Pinpoint the cell where the given text exists, returning its (x, y) midpoint coordinate. 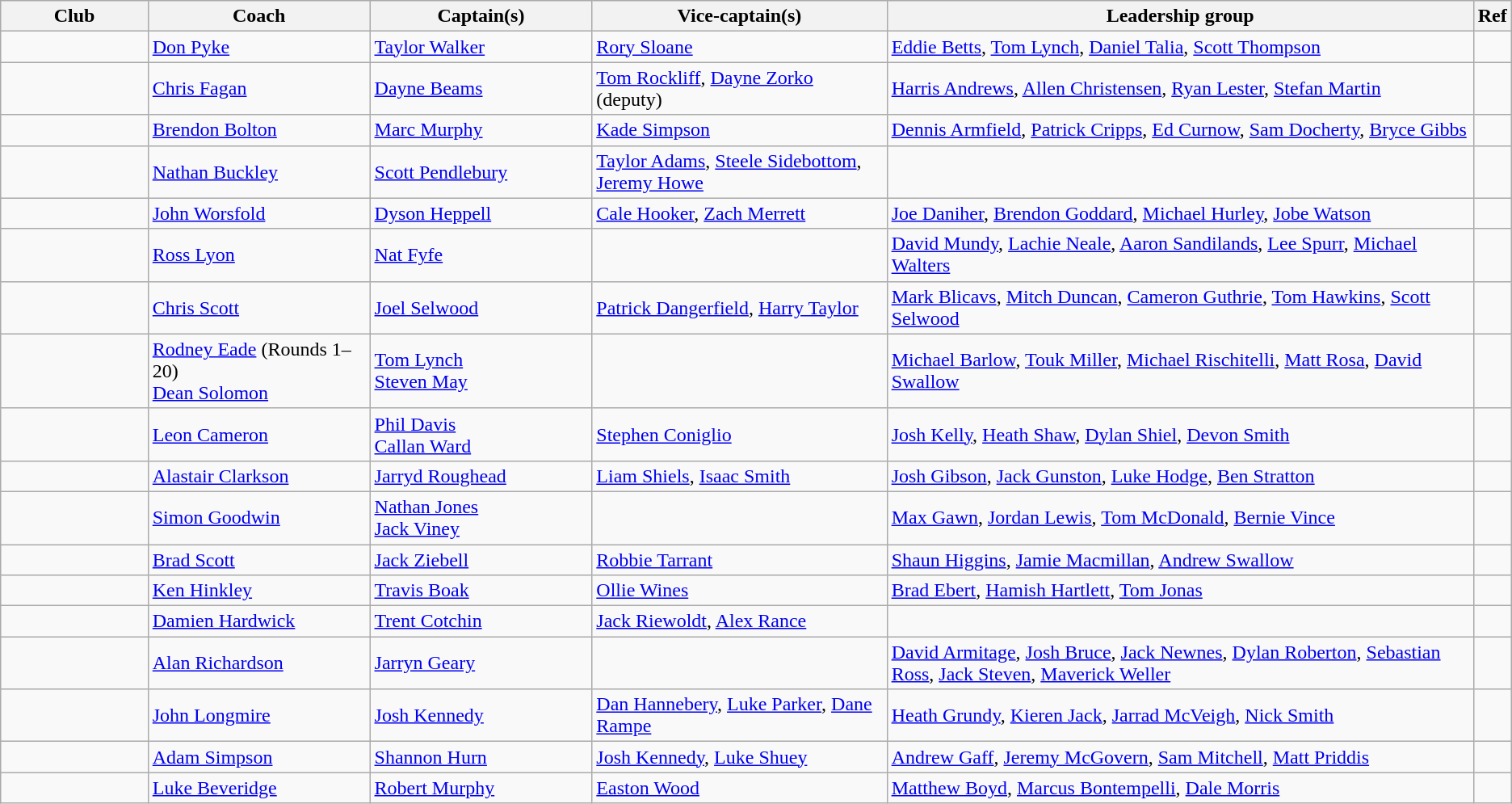
Joe Daniher, Brendon Goddard, Michael Hurley, Jobe Watson (1180, 213)
Tom Lynch Steven May (481, 371)
Nat Fyfe (481, 255)
Ken Hinkley (258, 591)
Matthew Boyd, Marcus Bontempelli, Dale Morris (1180, 788)
Phil Davis Callan Ward (481, 435)
Captain(s) (481, 16)
Heath Grundy, Kieren Jack, Jarrad McVeigh, Nick Smith (1180, 716)
Trent Cotchin (481, 621)
Josh Gibson, Jack Gunston, Luke Hodge, Ben Stratton (1180, 476)
Luke Beveridge (258, 788)
Don Pyke (258, 47)
Rodney Eade (Rounds 1–20)Dean Solomon (258, 371)
Jack Ziebell (481, 560)
Josh Kennedy (481, 716)
Liam Shiels, Isaac Smith (740, 476)
Ref (1493, 16)
Harris Andrews, Allen Christensen, Ryan Lester, Stefan Martin (1180, 89)
Cale Hooker, Zach Merrett (740, 213)
Michael Barlow, Touk Miller, Michael Rischitelli, Matt Rosa, David Swallow (1180, 371)
Shannon Hurn (481, 757)
Adam Simpson (258, 757)
Dan Hannebery, Luke Parker, Dane Rampe (740, 716)
Vice-captain(s) (740, 16)
Patrick Dangerfield, Harry Taylor (740, 307)
Ollie Wines (740, 591)
Josh Kelly, Heath Shaw, Dylan Shiel, Devon Smith (1180, 435)
Scott Pendlebury (481, 171)
Rory Sloane (740, 47)
Brendon Bolton (258, 130)
Alastair Clarkson (258, 476)
Leadership group (1180, 16)
Damien Hardwick (258, 621)
David Mundy, Lachie Neale, Aaron Sandilands, Lee Spurr, Michael Walters (1180, 255)
Club (74, 16)
Dennis Armfield, Patrick Cripps, Ed Curnow, Sam Docherty, Bryce Gibbs (1180, 130)
Jarryd Roughead (481, 476)
Alan Richardson (258, 663)
Jack Riewoldt, Alex Rance (740, 621)
Leon Cameron (258, 435)
Dayne Beams (481, 89)
Josh Kennedy, Luke Shuey (740, 757)
David Armitage, Josh Bruce, Jack Newnes, Dylan Roberton, Sebastian Ross, Jack Steven, Maverick Weller (1180, 663)
Brad Ebert, Hamish Hartlett, Tom Jonas (1180, 591)
John Worsfold (258, 213)
Brad Scott (258, 560)
Robbie Tarrant (740, 560)
Easton Wood (740, 788)
Eddie Betts, Tom Lynch, Daniel Talia, Scott Thompson (1180, 47)
Nathan JonesJack Viney (481, 517)
Taylor Walker (481, 47)
Taylor Adams, Steele Sidebottom, Jeremy Howe (740, 171)
Dyson Heppell (481, 213)
Kade Simpson (740, 130)
Joel Selwood (481, 307)
Chris Scott (258, 307)
Simon Goodwin (258, 517)
Mark Blicavs, Mitch Duncan, Cameron Guthrie, Tom Hawkins, Scott Selwood (1180, 307)
Andrew Gaff, Jeremy McGovern, Sam Mitchell, Matt Priddis (1180, 757)
Tom Rockliff, Dayne Zorko (deputy) (740, 89)
Stephen Coniglio (740, 435)
Ross Lyon (258, 255)
John Longmire (258, 716)
Travis Boak (481, 591)
Shaun Higgins, Jamie Macmillan, Andrew Swallow (1180, 560)
Chris Fagan (258, 89)
Max Gawn, Jordan Lewis, Tom McDonald, Bernie Vince (1180, 517)
Marc Murphy (481, 130)
Jarryn Geary (481, 663)
Coach (258, 16)
Nathan Buckley (258, 171)
Robert Murphy (481, 788)
